From the cell containing the given text, extract its center point as (X, Y) coordinate. 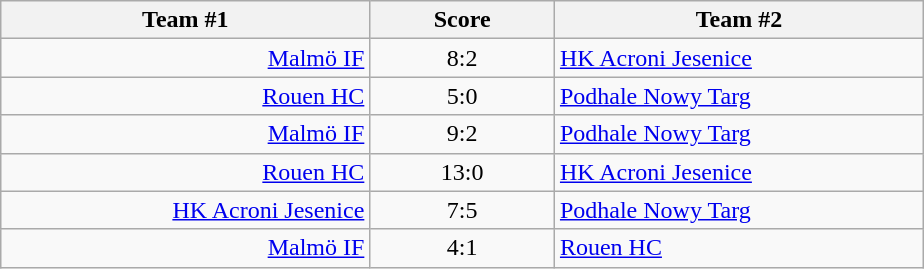
8:2 (462, 58)
Team #2 (738, 20)
Score (462, 20)
Team #1 (186, 20)
4:1 (462, 248)
5:0 (462, 96)
7:5 (462, 210)
13:0 (462, 172)
9:2 (462, 134)
